From the cell containing the given text, extract its center point as [x, y] coordinate. 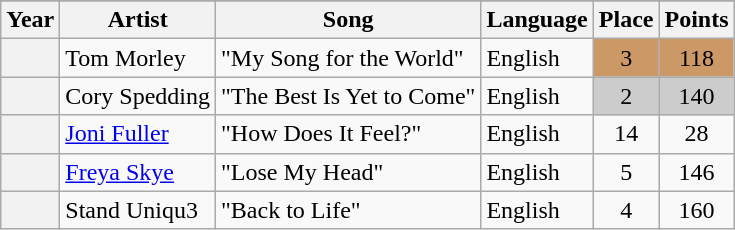
"How Does It Feel?" [348, 134]
4 [626, 210]
2 [626, 96]
118 [696, 58]
Points [696, 20]
Song [348, 20]
3 [626, 58]
146 [696, 172]
"My Song for the World" [348, 58]
Tom Morley [138, 58]
Joni Fuller [138, 134]
"Back to Life" [348, 210]
Artist [138, 20]
Place [626, 20]
140 [696, 96]
Cory Spedding [138, 96]
14 [626, 134]
Stand Uniqu3 [138, 210]
5 [626, 172]
"The Best Is Yet to Come" [348, 96]
Freya Skye [138, 172]
Language [537, 20]
Year [30, 20]
28 [696, 134]
"Lose My Head" [348, 172]
160 [696, 210]
